Output the (X, Y) coordinate of the center of the cell containing the given text.  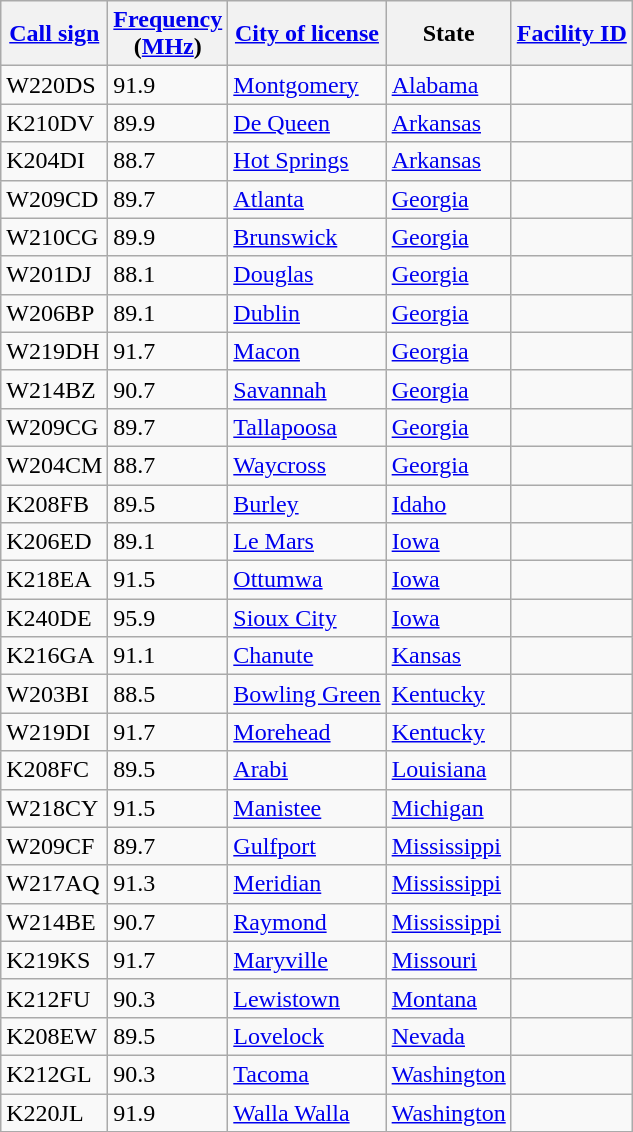
Waycross (307, 465)
K219KS (54, 960)
De Queen (307, 123)
W219DH (54, 351)
W214BZ (54, 389)
Michigan (448, 808)
Chanute (307, 656)
Nevada (448, 1036)
W209CD (54, 199)
State (448, 34)
88.1 (168, 275)
Hot Springs (307, 161)
Louisiana (448, 770)
Manistee (307, 808)
Lewistown (307, 998)
W209CG (54, 427)
Bowling Green (307, 694)
Atlanta (307, 199)
Macon (307, 351)
Ottumwa (307, 580)
Missouri (448, 960)
K220JL (54, 1113)
Montgomery (307, 85)
Dublin (307, 313)
W206BP (54, 313)
Facility ID (572, 34)
95.9 (168, 618)
Morehead (307, 732)
88.5 (168, 694)
Walla Walla (307, 1113)
91.3 (168, 884)
K208EW (54, 1036)
Idaho (448, 503)
K212FU (54, 998)
Sioux City (307, 618)
W204CM (54, 465)
W217AQ (54, 884)
Douglas (307, 275)
W210CG (54, 237)
W218CY (54, 808)
W214BE (54, 922)
Tallapoosa (307, 427)
Lovelock (307, 1036)
K212GL (54, 1074)
91.1 (168, 656)
Burley (307, 503)
K216GA (54, 656)
K210DV (54, 123)
Brunswick (307, 237)
Maryville (307, 960)
Kansas (448, 656)
K204DI (54, 161)
Call sign (54, 34)
City of license (307, 34)
Gulfport (307, 846)
Savannah (307, 389)
Arabi (307, 770)
Frequency(MHz) (168, 34)
K208FC (54, 770)
W220DS (54, 85)
Le Mars (307, 542)
Tacoma (307, 1074)
Montana (448, 998)
W203BI (54, 694)
Alabama (448, 85)
W219DI (54, 732)
K206ED (54, 542)
K240DE (54, 618)
Meridian (307, 884)
K208FB (54, 503)
Raymond (307, 922)
W209CF (54, 846)
W201DJ (54, 275)
K218EA (54, 580)
